From the cell containing the given text, extract its center point as [x, y] coordinate. 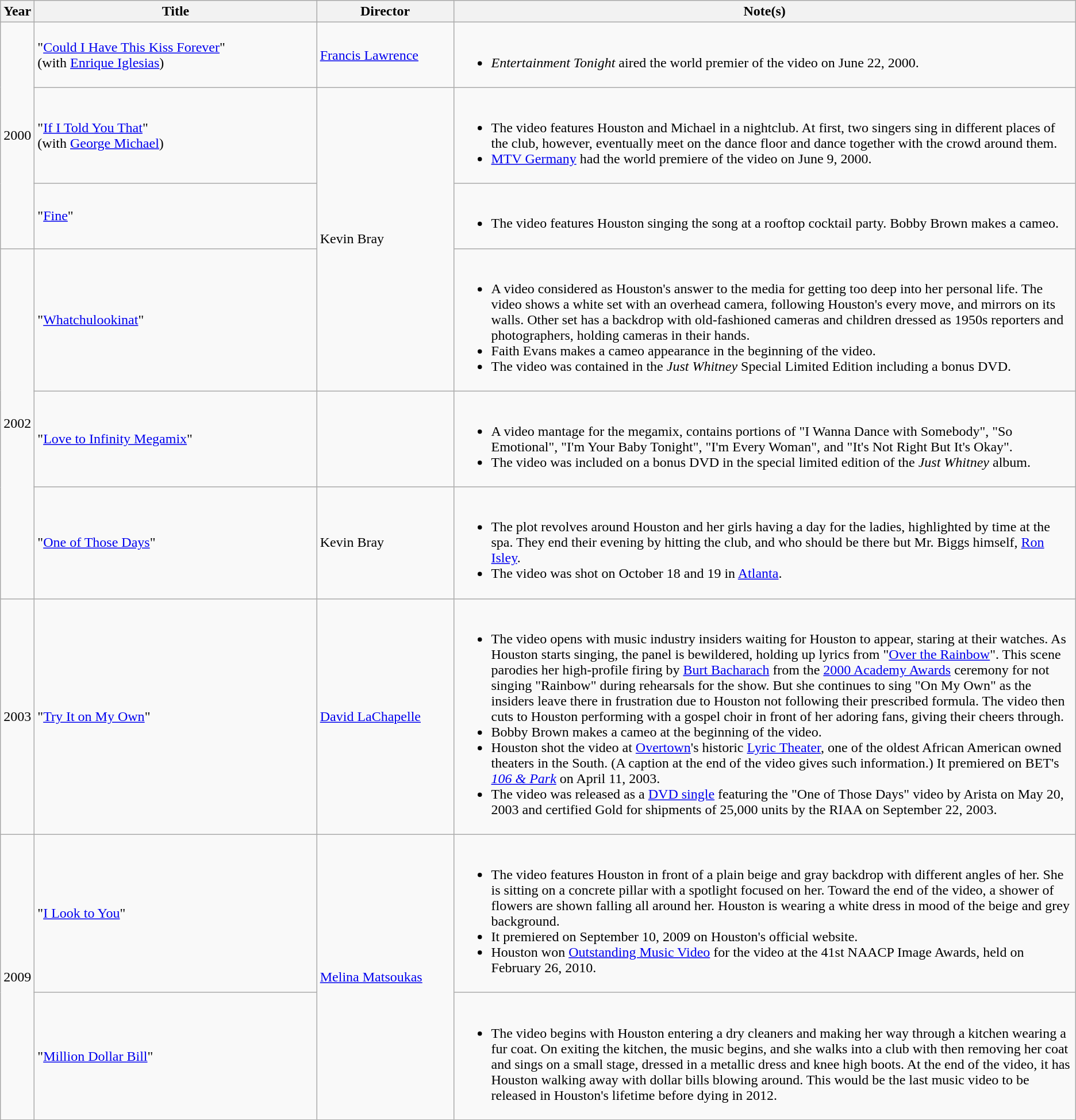
Entertainment Tonight aired the world premier of the video on June 22, 2000. [764, 55]
2002 [17, 423]
Year [17, 11]
Director [385, 11]
Title [176, 11]
"Could I Have This Kiss Forever"(with Enrique Iglesias) [176, 55]
"Love to Infinity Megamix" [176, 439]
"Fine" [176, 216]
2000 [17, 136]
"If I Told You That"(with George Michael) [176, 136]
"I Look to You" [176, 913]
Note(s) [764, 11]
Melina Matsoukas [385, 977]
"Whatchulookinat" [176, 320]
The video features Houston singing the song at a rooftop cocktail party. Bobby Brown makes a cameo. [764, 216]
2009 [17, 977]
2003 [17, 716]
Francis Lawrence [385, 55]
"One of Those Days" [176, 543]
"Try It on My Own" [176, 716]
"Million Dollar Bill" [176, 1056]
David LaChapelle [385, 716]
